Pinpoint the cell where the given text exists, returning its (x, y) midpoint coordinate. 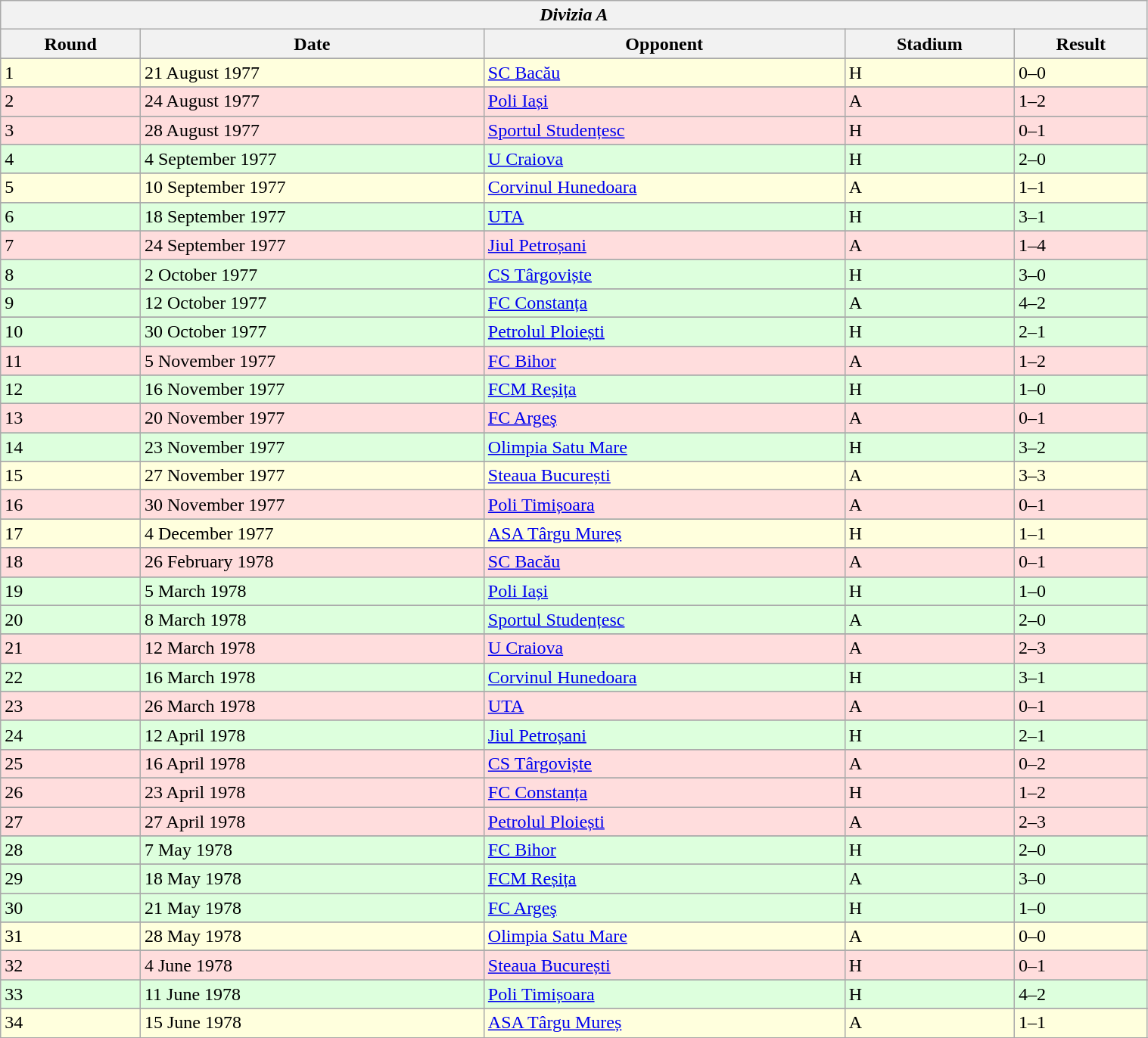
22 (71, 677)
5 March 1978 (312, 591)
16 (71, 505)
3–2 (1081, 447)
30 (71, 908)
11 (71, 361)
9 (71, 303)
10 (71, 331)
16 March 1978 (312, 677)
15 June 1978 (312, 1023)
24 August 1977 (312, 101)
25 (71, 763)
13 (71, 418)
2 October 1977 (312, 274)
33 (71, 994)
27 November 1977 (312, 476)
27 April 1978 (312, 821)
30 November 1977 (312, 505)
8 March 1978 (312, 620)
Result (1081, 44)
23 (71, 706)
8 (71, 274)
14 (71, 447)
24 (71, 735)
11 June 1978 (312, 994)
3–3 (1081, 476)
29 (71, 879)
17 (71, 533)
Date (312, 44)
28 (71, 850)
1 (71, 73)
23 April 1978 (312, 792)
20 (71, 620)
5 (71, 188)
34 (71, 1023)
12 March 1978 (312, 648)
4 June 1978 (312, 965)
26 February 1978 (312, 562)
30 October 1977 (312, 331)
2 (71, 101)
26 March 1978 (312, 706)
20 November 1977 (312, 418)
19 (71, 591)
31 (71, 937)
Opponent (664, 44)
Round (71, 44)
1–4 (1081, 245)
5 November 1977 (312, 361)
6 (71, 216)
23 November 1977 (312, 447)
16 April 1978 (312, 763)
21 May 1978 (312, 908)
12 April 1978 (312, 735)
7 (71, 245)
10 September 1977 (312, 188)
21 August 1977 (312, 73)
27 (71, 821)
18 (71, 562)
4 December 1977 (312, 533)
26 (71, 792)
Divizia A (574, 15)
18 September 1977 (312, 216)
Stadium (929, 44)
16 November 1977 (312, 390)
28 May 1978 (312, 937)
21 (71, 648)
3 (71, 130)
18 May 1978 (312, 879)
7 May 1978 (312, 850)
32 (71, 965)
4 (71, 159)
0–2 (1081, 763)
24 September 1977 (312, 245)
12 October 1977 (312, 303)
4 September 1977 (312, 159)
28 August 1977 (312, 130)
15 (71, 476)
12 (71, 390)
